Return [X, Y] of the center of cell containing provided text 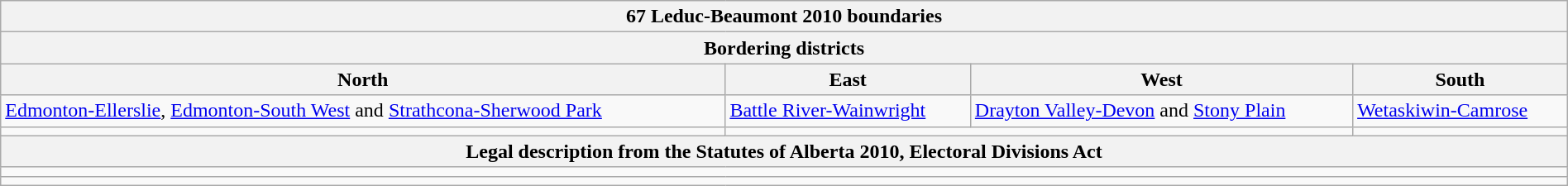
Drayton Valley-Devon and Stony Plain [1161, 111]
West [1161, 79]
South [1460, 79]
Edmonton-Ellerslie, Edmonton-South West and Strathcona-Sherwood Park [363, 111]
67 Leduc-Beaumont 2010 boundaries [784, 17]
North [363, 79]
Battle River-Wainwright [848, 111]
Legal description from the Statutes of Alberta 2010, Electoral Divisions Act [784, 151]
Bordering districts [784, 48]
Wetaskiwin-Camrose [1460, 111]
East [848, 79]
